For the text-containing cell, return its midpoint in [x, y] coordinate format. 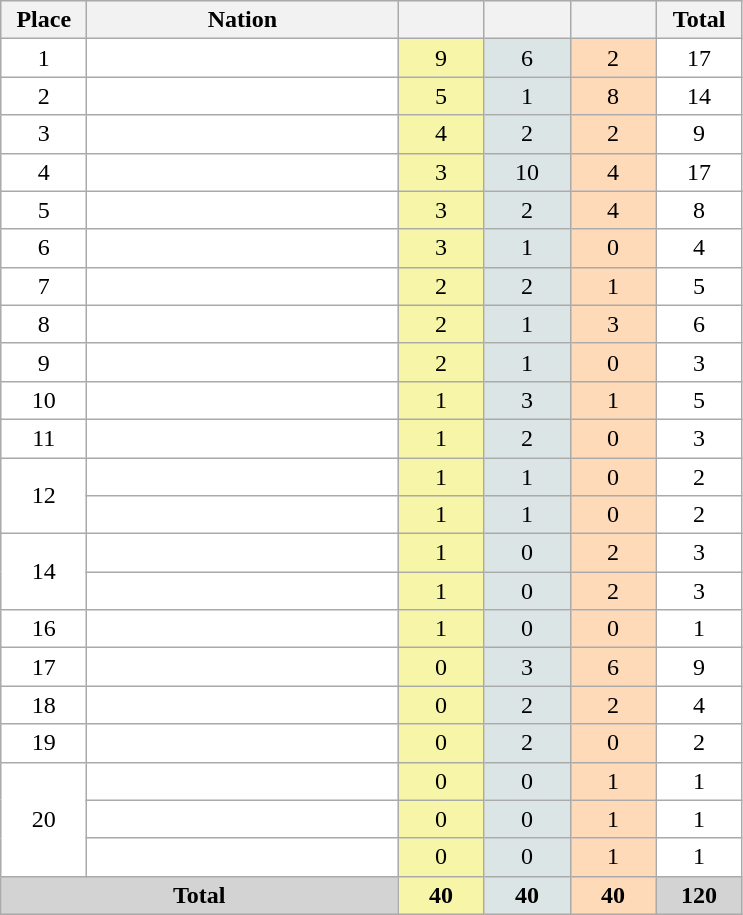
120 [699, 895]
18 [44, 705]
12 [44, 496]
Place [44, 20]
19 [44, 743]
16 [44, 629]
11 [44, 438]
Nation [242, 20]
7 [44, 286]
20 [44, 819]
